Find where the given text appears and provide that cell's center as (x, y) coordinate. 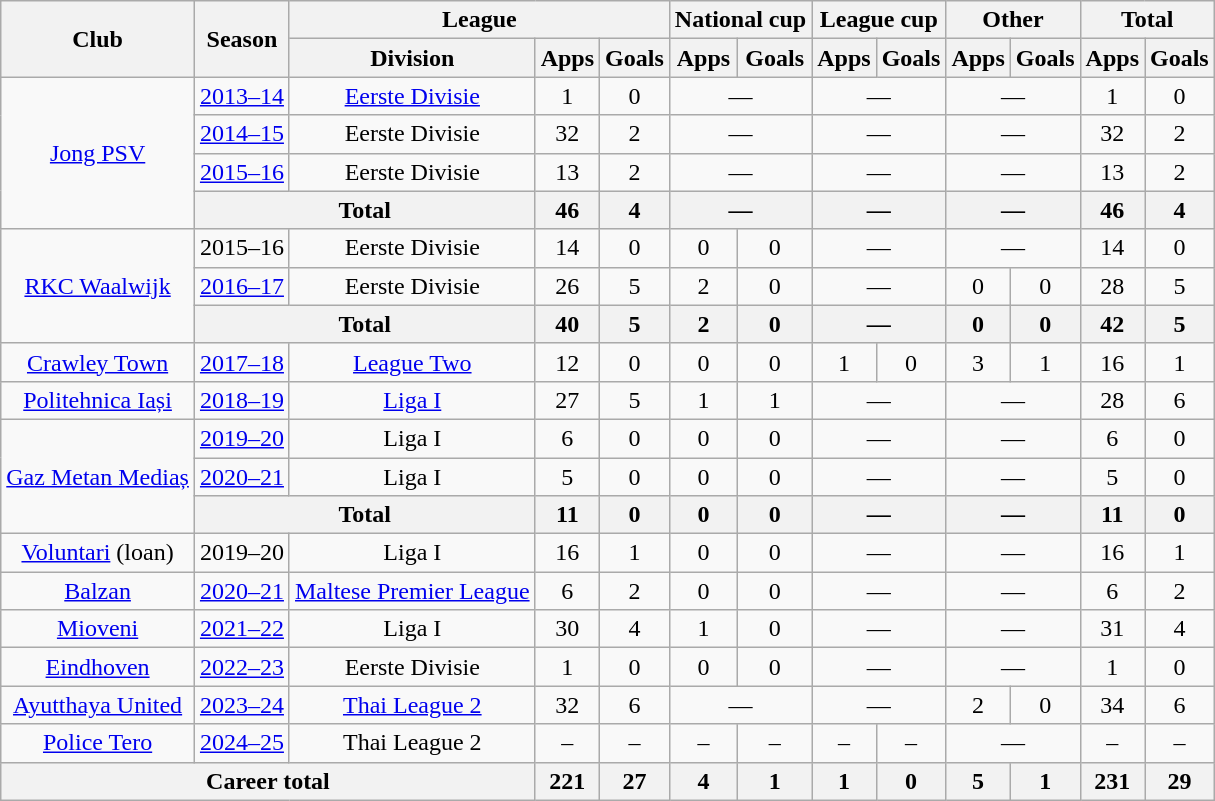
29 (1179, 781)
League cup (879, 20)
League Two (412, 362)
2024–25 (242, 743)
2021–22 (242, 629)
2014–15 (242, 134)
Police Tero (98, 743)
2013–14 (242, 96)
2017–18 (242, 362)
Jong PSV (98, 153)
231 (1112, 781)
Season (242, 39)
Balzan (98, 591)
2023–24 (242, 705)
2018–19 (242, 400)
12 (567, 362)
Voluntari (loan) (98, 553)
Eindhoven (98, 667)
30 (567, 629)
RKC Waalwijk (98, 286)
National cup (740, 20)
221 (567, 781)
Politehnica Iași (98, 400)
Other (1013, 20)
34 (1112, 705)
Maltese Premier League (412, 591)
Division (412, 58)
Club (98, 39)
League (479, 20)
3 (978, 362)
42 (1112, 324)
40 (567, 324)
31 (1112, 629)
Ayutthaya United (98, 705)
Gaz Metan Mediaș (98, 476)
Career total (268, 781)
Crawley Town (98, 362)
26 (567, 286)
2016–17 (242, 286)
2022–23 (242, 667)
Mioveni (98, 629)
